Find where the given text appears and provide that cell's center as (x, y) coordinate. 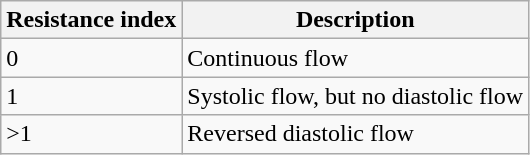
>1 (92, 134)
Resistance index (92, 20)
Continuous flow (356, 58)
Reversed diastolic flow (356, 134)
1 (92, 96)
Systolic flow, but no diastolic flow (356, 96)
Description (356, 20)
0 (92, 58)
